Pinpoint the cell where the given text exists, returning its [X, Y] midpoint coordinate. 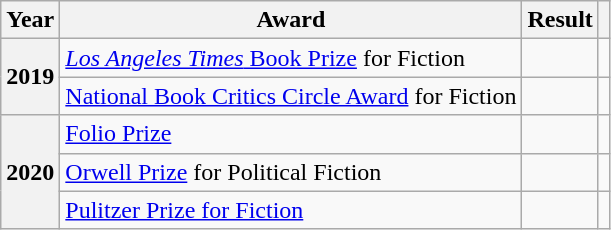
Orwell Prize for Political Fiction [291, 172]
National Book Critics Circle Award for Fiction [291, 96]
Award [291, 20]
Year [30, 20]
Result [560, 20]
Los Angeles Times Book Prize for Fiction [291, 58]
2019 [30, 77]
Pulitzer Prize for Fiction [291, 210]
Folio Prize [291, 134]
2020 [30, 172]
